Scan for the cell matching the given text and deliver its [X, Y] coordinate at center. 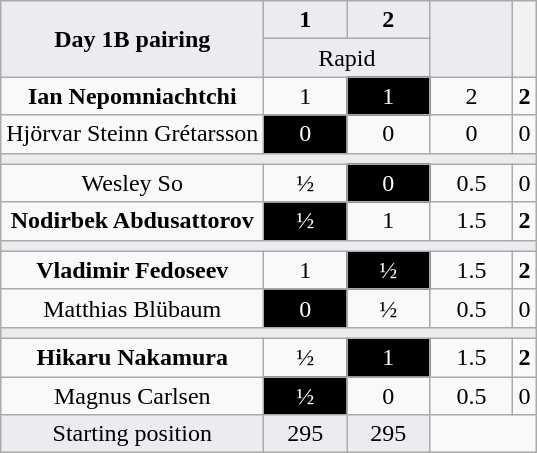
Hjörvar Steinn Grétarsson [132, 134]
Wesley So [132, 183]
Vladimir Fedoseev [132, 270]
Matthias Blübaum [132, 308]
Ian Nepomniachtchi [132, 96]
Magnus Carlsen [132, 395]
Hikaru Nakamura [132, 357]
Starting position [132, 434]
Rapid [347, 58]
Nodirbek Abdusattorov [132, 221]
Day 1B pairing [132, 39]
